Search for the cell housing the specified text and yield its (x, y) center coordinate. 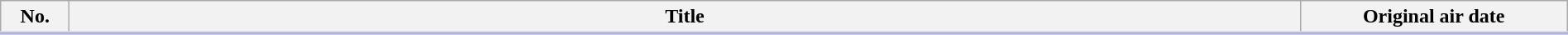
Title (685, 17)
No. (35, 17)
Original air date (1434, 17)
